Find where the given text appears and provide that cell's center as [x, y] coordinate. 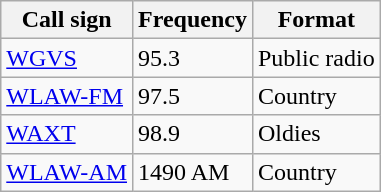
Frequency [193, 20]
97.5 [193, 96]
WLAW-AM [67, 172]
98.9 [193, 134]
Call sign [67, 20]
1490 AM [193, 172]
Public radio [316, 58]
Oldies [316, 134]
95.3 [193, 58]
WAXT [67, 134]
WLAW-FM [67, 96]
Format [316, 20]
WGVS [67, 58]
